Return (X, Y) of the center of cell containing provided text 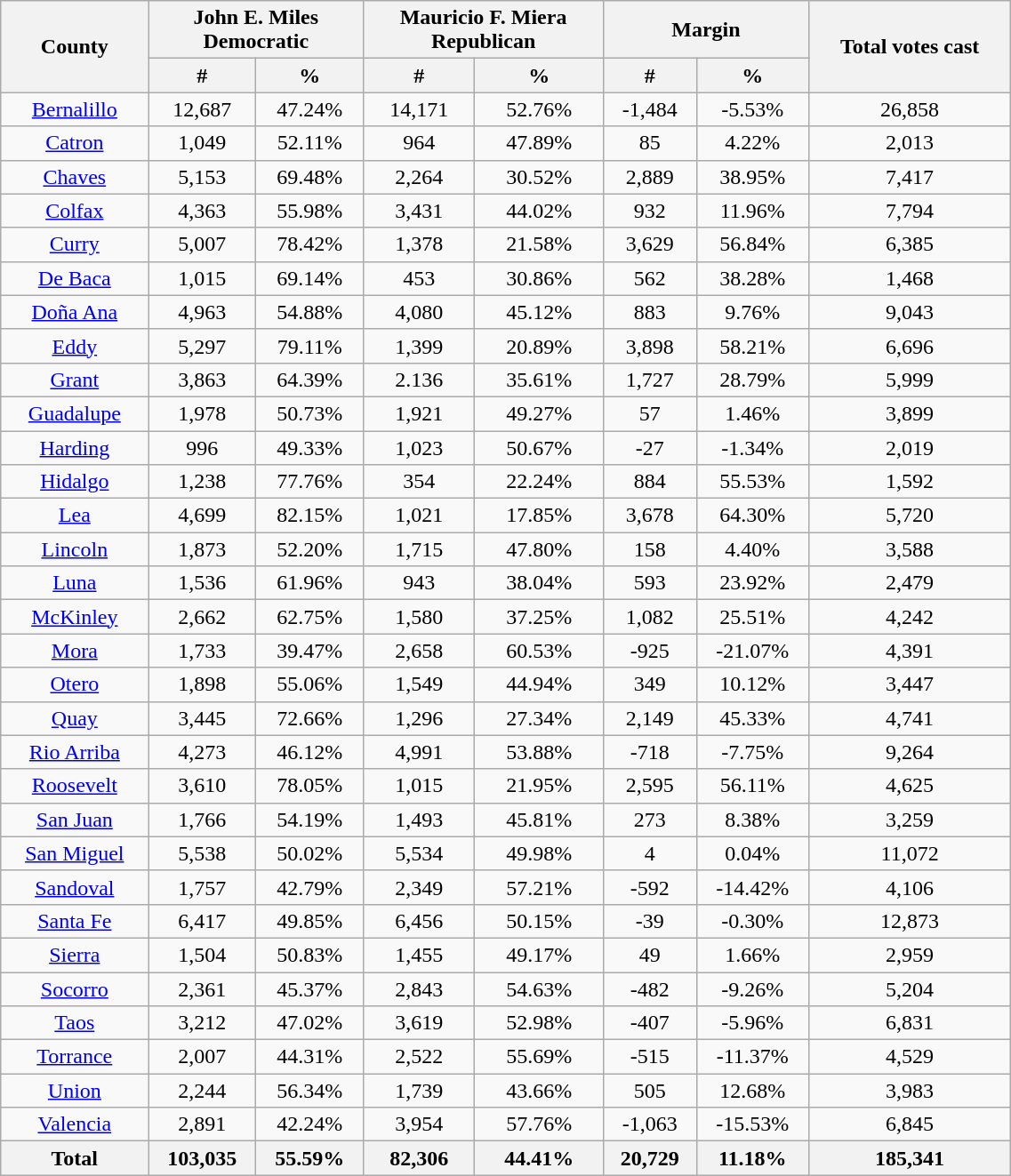
72.66% (309, 718)
62.75% (309, 617)
64.39% (309, 380)
3,863 (203, 380)
6,831 (909, 1023)
John E. MilesDemocratic (256, 30)
Otero (75, 684)
2,264 (420, 177)
54.19% (309, 820)
45.81% (539, 820)
884 (649, 482)
3,899 (909, 413)
49 (649, 955)
-1,063 (649, 1124)
943 (420, 583)
Guadalupe (75, 413)
49.85% (309, 921)
5,007 (203, 244)
82,306 (420, 1158)
8.38% (752, 820)
49.17% (539, 955)
2,349 (420, 887)
21.58% (539, 244)
505 (649, 1091)
Curry (75, 244)
Roosevelt (75, 786)
49.98% (539, 853)
-15.53% (752, 1124)
2,019 (909, 447)
Lea (75, 516)
79.11% (309, 346)
2,013 (909, 143)
1,898 (203, 684)
-27 (649, 447)
De Baca (75, 278)
78.42% (309, 244)
1,021 (420, 516)
38.04% (539, 583)
1,493 (420, 820)
69.48% (309, 177)
44.02% (539, 211)
44.31% (309, 1057)
3,431 (420, 211)
1,238 (203, 482)
49.33% (309, 447)
4.40% (752, 549)
593 (649, 583)
1,296 (420, 718)
47.80% (539, 549)
38.95% (752, 177)
22.24% (539, 482)
2,244 (203, 1091)
2,891 (203, 1124)
-0.30% (752, 921)
2,595 (649, 786)
56.84% (752, 244)
10.12% (752, 684)
Socorro (75, 989)
Doña Ana (75, 312)
1,727 (649, 380)
Margin (706, 30)
3,259 (909, 820)
Quay (75, 718)
4,699 (203, 516)
County (75, 46)
-1,484 (649, 109)
-592 (649, 887)
4,741 (909, 718)
55.59% (309, 1158)
4,963 (203, 312)
4.22% (752, 143)
932 (649, 211)
3,447 (909, 684)
9,264 (909, 752)
-7.75% (752, 752)
82.15% (309, 516)
3,678 (649, 516)
1,536 (203, 583)
1,733 (203, 651)
2,662 (203, 617)
Eddy (75, 346)
6,456 (420, 921)
35.61% (539, 380)
Harding (75, 447)
52.20% (309, 549)
44.94% (539, 684)
1,399 (420, 346)
4,363 (203, 211)
354 (420, 482)
1,921 (420, 413)
-5.96% (752, 1023)
4,529 (909, 1057)
7,417 (909, 177)
56.34% (309, 1091)
1,757 (203, 887)
Hidalgo (75, 482)
2,522 (420, 1057)
3,212 (203, 1023)
3,610 (203, 786)
47.24% (309, 109)
11.96% (752, 211)
Rio Arriba (75, 752)
60.53% (539, 651)
1,049 (203, 143)
3,954 (420, 1124)
Taos (75, 1023)
996 (203, 447)
54.88% (309, 312)
46.12% (309, 752)
Valencia (75, 1124)
57.21% (539, 887)
55.69% (539, 1057)
1,766 (203, 820)
4,991 (420, 752)
3,588 (909, 549)
185,341 (909, 1158)
1,978 (203, 413)
43.66% (539, 1091)
56.11% (752, 786)
6,845 (909, 1124)
-9.26% (752, 989)
61.96% (309, 583)
273 (649, 820)
5,204 (909, 989)
64.30% (752, 516)
1,715 (420, 549)
11.18% (752, 1158)
14,171 (420, 109)
55.98% (309, 211)
1,468 (909, 278)
-5.53% (752, 109)
20.89% (539, 346)
1,082 (649, 617)
38.28% (752, 278)
Catron (75, 143)
52.11% (309, 143)
47.02% (309, 1023)
3,983 (909, 1091)
28.79% (752, 380)
Chaves (75, 177)
562 (649, 278)
6,385 (909, 244)
-1.34% (752, 447)
50.15% (539, 921)
20,729 (649, 1158)
5,153 (203, 177)
44.41% (539, 1158)
Sandoval (75, 887)
3,445 (203, 718)
6,417 (203, 921)
Torrance (75, 1057)
57 (649, 413)
85 (649, 143)
Luna (75, 583)
77.76% (309, 482)
-718 (649, 752)
1,873 (203, 549)
Mauricio F. MieraRepublican (484, 30)
5,720 (909, 516)
2,361 (203, 989)
11,072 (909, 853)
Santa Fe (75, 921)
Grant (75, 380)
1,592 (909, 482)
103,035 (203, 1158)
1,378 (420, 244)
45.33% (752, 718)
3,619 (420, 1023)
San Miguel (75, 853)
-407 (649, 1023)
25.51% (752, 617)
47.89% (539, 143)
158 (649, 549)
49.27% (539, 413)
2,149 (649, 718)
50.83% (309, 955)
45.12% (539, 312)
0.04% (752, 853)
55.06% (309, 684)
4,242 (909, 617)
5,297 (203, 346)
57.76% (539, 1124)
4,625 (909, 786)
6,696 (909, 346)
1.46% (752, 413)
3,898 (649, 346)
San Juan (75, 820)
26,858 (909, 109)
1,455 (420, 955)
5,999 (909, 380)
2.136 (420, 380)
McKinley (75, 617)
42.24% (309, 1124)
39.47% (309, 651)
1,023 (420, 447)
-925 (649, 651)
-482 (649, 989)
2,658 (420, 651)
52.98% (539, 1023)
21.95% (539, 786)
5,534 (420, 853)
58.21% (752, 346)
50.67% (539, 447)
-11.37% (752, 1057)
3,629 (649, 244)
52.76% (539, 109)
50.02% (309, 853)
Sierra (75, 955)
2,959 (909, 955)
Total votes cast (909, 46)
Total (75, 1158)
-515 (649, 1057)
2,007 (203, 1057)
-14.42% (752, 887)
53.88% (539, 752)
27.34% (539, 718)
54.63% (539, 989)
12,687 (203, 109)
5,538 (203, 853)
Colfax (75, 211)
964 (420, 143)
55.53% (752, 482)
4 (649, 853)
1.66% (752, 955)
Lincoln (75, 549)
1,504 (203, 955)
4,106 (909, 887)
30.52% (539, 177)
2,889 (649, 177)
-21.07% (752, 651)
12,873 (909, 921)
78.05% (309, 786)
Bernalillo (75, 109)
2,843 (420, 989)
17.85% (539, 516)
42.79% (309, 887)
Mora (75, 651)
1,549 (420, 684)
1,739 (420, 1091)
-39 (649, 921)
9.76% (752, 312)
883 (649, 312)
45.37% (309, 989)
69.14% (309, 278)
23.92% (752, 583)
50.73% (309, 413)
4,391 (909, 651)
9,043 (909, 312)
4,080 (420, 312)
12.68% (752, 1091)
37.25% (539, 617)
2,479 (909, 583)
349 (649, 684)
30.86% (539, 278)
453 (420, 278)
Union (75, 1091)
1,580 (420, 617)
4,273 (203, 752)
7,794 (909, 211)
